Scan for the cell matching the given text and deliver its [x, y] coordinate at center. 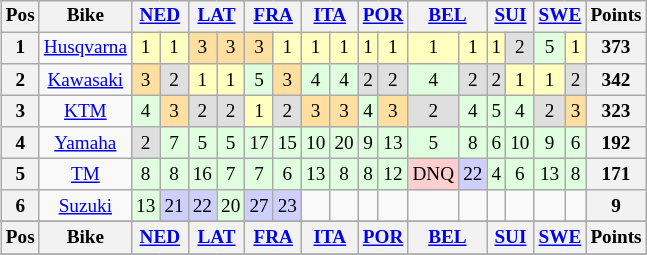
27 [259, 206]
12 [393, 175]
TM [85, 175]
Husqvarna [85, 48]
373 [616, 48]
16 [202, 175]
KTM [85, 111]
DNQ [434, 175]
17 [259, 143]
171 [616, 175]
Suzuki [85, 206]
342 [616, 80]
323 [616, 111]
Kawasaki [85, 80]
23 [287, 206]
Yamaha [85, 143]
15 [287, 143]
192 [616, 143]
21 [174, 206]
